Pinpoint the cell where the given text exists, returning its [x, y] midpoint coordinate. 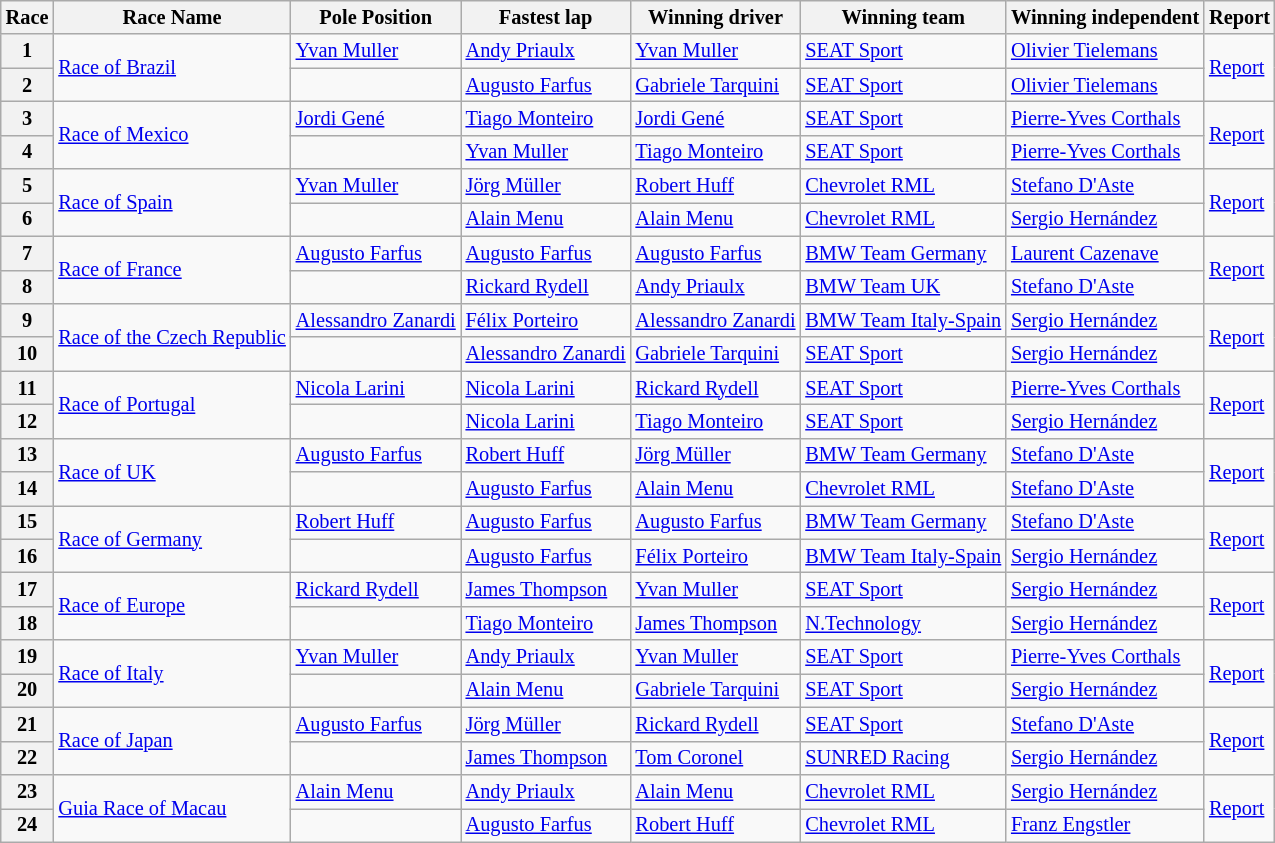
Tom Coronel [716, 758]
Laurent Cazenave [1105, 253]
Pole Position [376, 17]
24 [28, 825]
SUNRED Racing [903, 758]
Winning driver [716, 17]
Winning independent [1105, 17]
1 [28, 51]
8 [28, 287]
12 [28, 421]
9 [28, 320]
Race of Mexico [172, 134]
Race of Germany [172, 538]
Race of Europe [172, 606]
7 [28, 253]
N.Technology [903, 623]
Franz Engstler [1105, 825]
Race of France [172, 270]
Race of Japan [172, 740]
11 [28, 388]
Race of Brazil [172, 68]
Race of the Czech Republic [172, 336]
4 [28, 152]
Race of UK [172, 472]
Fastest lap [546, 17]
Race of Spain [172, 202]
3 [28, 118]
16 [28, 556]
21 [28, 724]
22 [28, 758]
20 [28, 690]
5 [28, 186]
10 [28, 354]
23 [28, 791]
14 [28, 489]
Race of Portugal [172, 404]
13 [28, 455]
18 [28, 623]
Race [28, 17]
BMW Team UK [903, 287]
6 [28, 219]
17 [28, 589]
19 [28, 657]
Winning team [903, 17]
Race Name [172, 17]
2 [28, 85]
Guia Race of Macau [172, 808]
15 [28, 522]
Race of Italy [172, 674]
